Output the (x, y) coordinate of the center of the cell containing the given text.  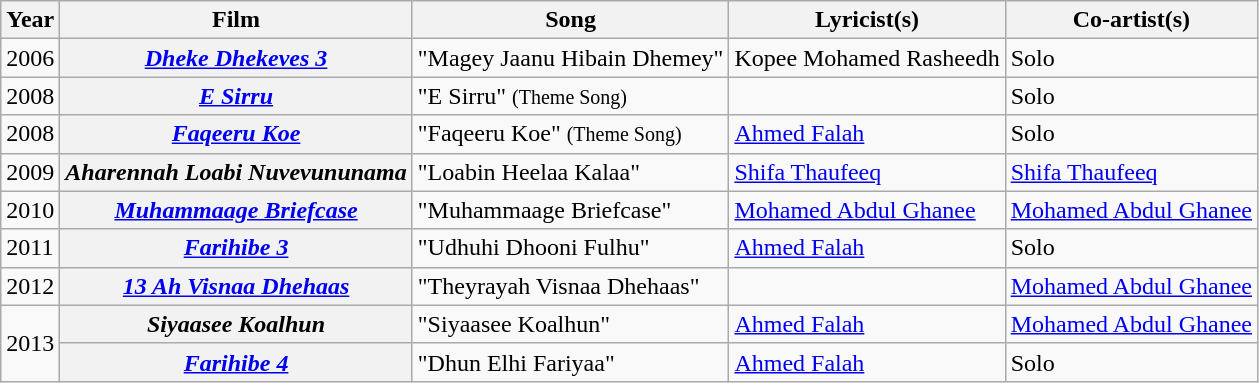
2012 (30, 286)
Film (236, 20)
"Muhammaage Briefcase" (570, 210)
Faqeeru Koe (236, 134)
13 Ah Visnaa Dhehaas (236, 286)
Song (570, 20)
Siyaasee Koalhun (236, 324)
Lyricist(s) (867, 20)
"Udhuhi Dhooni Fulhu" (570, 248)
2010 (30, 210)
Farihibe 3 (236, 248)
Aharennah Loabi Nuvevununama (236, 172)
Kopee Mohamed Rasheedh (867, 58)
"Faqeeru Koe" (Theme Song) (570, 134)
2009 (30, 172)
"Loabin Heelaa Kalaa" (570, 172)
E Sirru (236, 96)
Year (30, 20)
"E Sirru" (Theme Song) (570, 96)
"Dhun Elhi Fariyaa" (570, 362)
Muhammaage Briefcase (236, 210)
"Magey Jaanu Hibain Dhemey" (570, 58)
Dheke Dhekeves 3 (236, 58)
"Siyaasee Koalhun" (570, 324)
2006 (30, 58)
Co-artist(s) (1131, 20)
Farihibe 4 (236, 362)
"Theyrayah Visnaa Dhehaas" (570, 286)
2013 (30, 343)
2011 (30, 248)
